Provide the [x, y] coordinate of the cell's center where the given text is located.  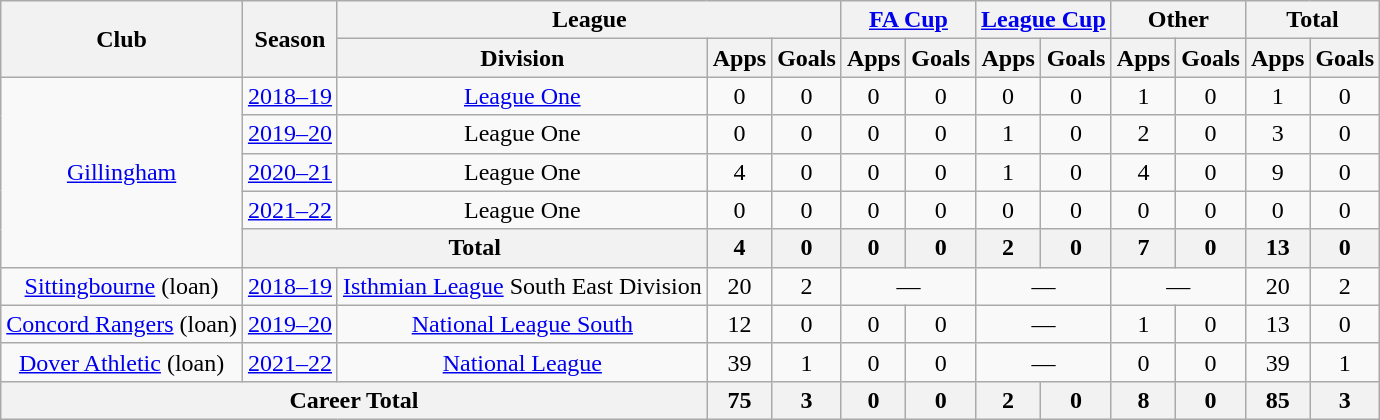
Other [1178, 20]
FA Cup [908, 20]
2020–21 [290, 172]
Dover Athletic (loan) [122, 362]
Sittingbourne (loan) [122, 286]
Isthmian League South East Division [522, 286]
12 [739, 324]
Division [522, 58]
Club [122, 39]
8 [1143, 400]
85 [1277, 400]
National League South [522, 324]
Season [290, 39]
National League [522, 362]
League [589, 20]
9 [1277, 172]
Gillingham [122, 172]
Career Total [354, 400]
75 [739, 400]
Concord Rangers (loan) [122, 324]
League Cup [1044, 20]
7 [1143, 248]
